Capture the cell that displays the provided text and extract its (x, y) central coordinate. 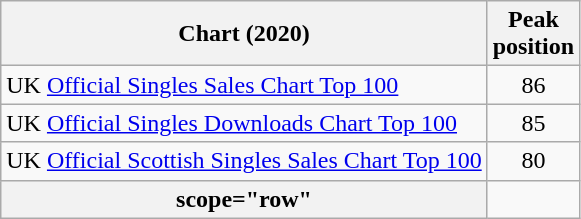
Peakposition (533, 34)
86 (533, 85)
UK Official Scottish Singles Sales Chart Top 100 (244, 161)
80 (533, 161)
Chart (2020) (244, 34)
85 (533, 123)
UK Official Singles Downloads Chart Top 100 (244, 123)
scope="row" (244, 199)
UK Official Singles Sales Chart Top 100 (244, 85)
